For the text-containing cell, return its midpoint in [X, Y] coordinate format. 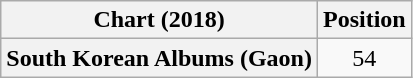
Position [364, 20]
South Korean Albums (Gaon) [160, 58]
54 [364, 58]
Chart (2018) [160, 20]
